From the cell containing the given text, extract its center point as (x, y) coordinate. 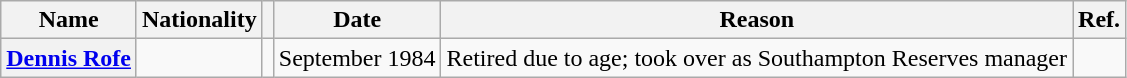
Dennis Rofe (69, 58)
September 1984 (357, 58)
Reason (757, 20)
Nationality (199, 20)
Name (69, 20)
Retired due to age; took over as Southampton Reserves manager (757, 58)
Date (357, 20)
Ref. (1100, 20)
